Determine the [x, y] coordinate at the center of the cell enclosing the given text.  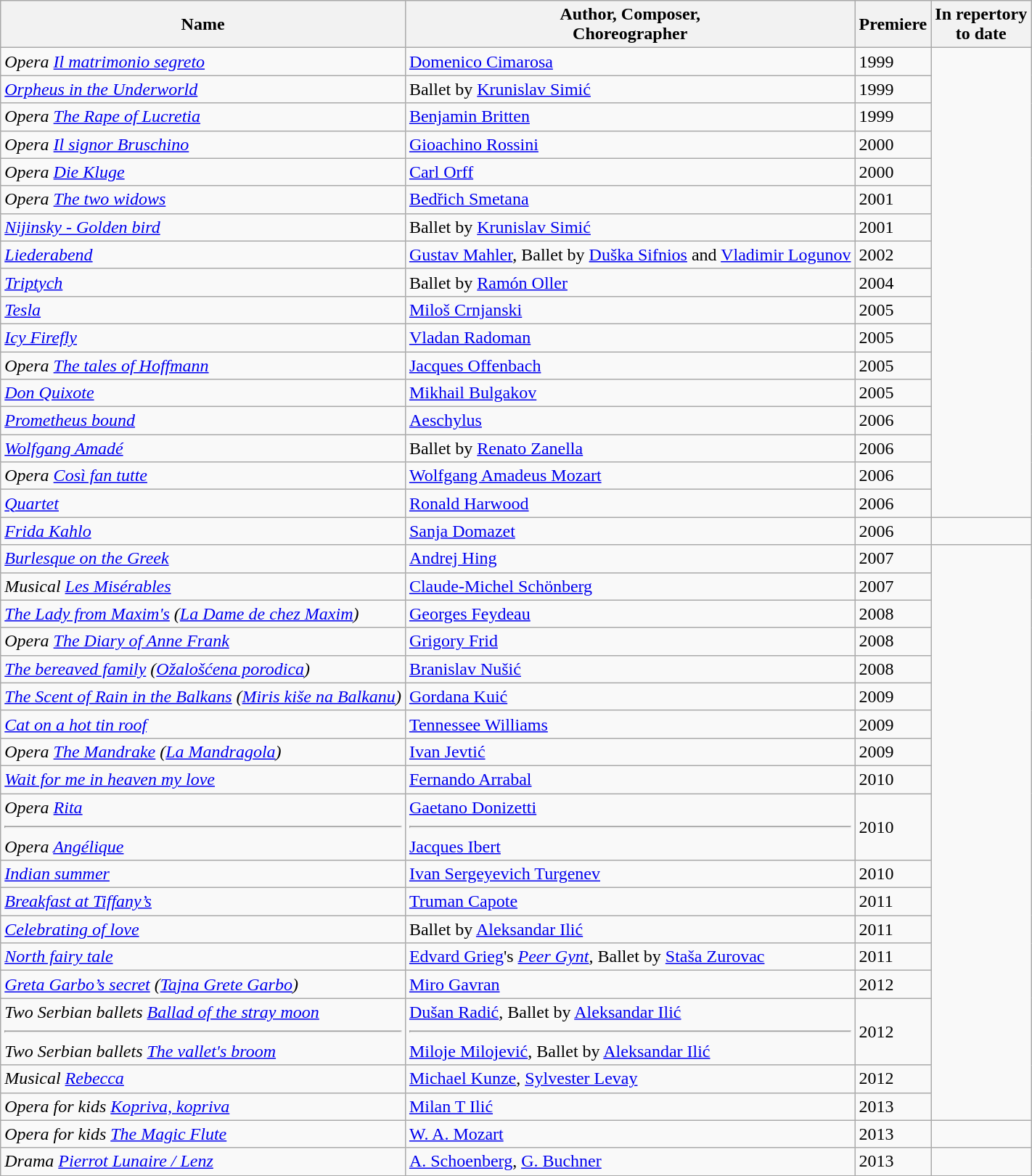
A. Schoenberg, G. Buchner [630, 1161]
Celebrating of love [203, 929]
Bedřich Smetana [630, 200]
Ballet by Ramón Oller [630, 282]
Drama Pierrot Lunaire / Lenz [203, 1161]
Prometheus bound [203, 421]
Musical Rebecca [203, 1079]
Name [203, 25]
2002 [893, 255]
2004 [893, 282]
Opera for kids Kopriva, kopriva [203, 1106]
Premiere [893, 25]
Musical Les Misérables [203, 586]
Opera The two widows [203, 200]
Opera Die Kluge [203, 172]
Georges Feydeau [630, 614]
Ivan Sergeyevich Turgenev [630, 874]
Andrej Hing [630, 559]
W. A. Mozart [630, 1134]
Triptych [203, 282]
Quartet [203, 503]
Michael Kunze, Sylvester Levay [630, 1079]
Branislav Nušić [630, 669]
Burlesque on the Greek [203, 559]
Milan T Ilić [630, 1106]
Edvard Grieg's Peer Gynt, Ballet by Staša Zurovac [630, 957]
Mikhail Bulgakov [630, 393]
Jacques Offenbach [630, 365]
Wolfgang Amadeus Mozart [630, 476]
Opera for kids The Magic Flute [203, 1134]
Opera Così fan tutte [203, 476]
Frida Kahlo [203, 531]
Indian summer [203, 874]
Ballet by Renato Zanella [630, 448]
The bereaved family (Ožalošćena porodica) [203, 669]
Opera The Mandrake (La Mandragola) [203, 752]
Tesla [203, 310]
The Lady from Maxim's (La Dame de chez Maxim) [203, 614]
Ballet by Aleksandar Ilić [630, 929]
North fairy tale [203, 957]
Ivan Jevtić [630, 752]
Gustav Mahler, Ballet by Duška Sifnios and Vladimir Logunov [630, 255]
Aeschylus [630, 421]
Wait for me in heaven my love [203, 779]
Don Quixote [203, 393]
Liederabend [203, 255]
Claude-Michel Schönberg [630, 586]
Benjamin Britten [630, 117]
Dušan Radić, Ballet by Aleksandar Ilić Miloje Milojević, Ballet by Aleksandar Ilić [630, 1032]
Gordana Kuić [630, 696]
Opera The Rape of Lucretia [203, 117]
Opera Il signor Bruschino [203, 144]
Nijinsky - Golden bird [203, 227]
Icy Firefly [203, 337]
Domenico Cimarosa [630, 62]
Fernando Arrabal [630, 779]
Opera Il matrimonio segreto [203, 62]
Opera The tales of Hoffmann [203, 365]
Two Serbian ballets Ballad of the stray moon Two Serbian ballets The vallet's broom [203, 1032]
Orpheus in the Underworld [203, 89]
Cat on a hot tin roof [203, 724]
Carl Orff [630, 172]
Ronald Harwood [630, 503]
Opera Rita Opera Angélique [203, 827]
The Scent of Rain in the Balkans (Miris kiše na Balkanu) [203, 696]
Miloš Crnjanski [630, 310]
Greta Garbo’s secret (Tajna Grete Garbo) [203, 984]
Tennessee Williams [630, 724]
Wolfgang Amadé [203, 448]
Grigory Frid [630, 641]
Gaetano Donizetti Jacques Ibert [630, 827]
In repertory to date [981, 25]
Sanja Domazet [630, 531]
Miro Gavran [630, 984]
Gioachino Rossini [630, 144]
Truman Capote [630, 902]
Author, Composer, Choreographer [630, 25]
Breakfast at Tiffany’s [203, 902]
Opera The Diary of Anne Frank [203, 641]
Vladan Radoman [630, 337]
